Search for the cell housing the specified text and yield its [x, y] center coordinate. 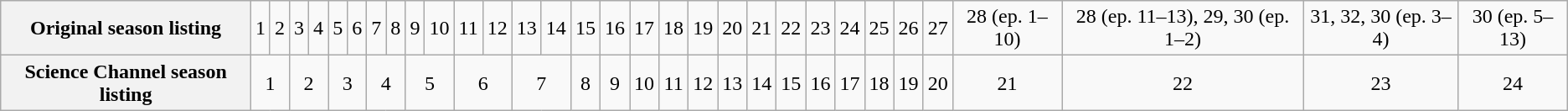
25 [879, 29]
27 [938, 29]
26 [908, 29]
31, 32, 30 (ep. 3–4) [1380, 29]
28 (ep. 11–13), 29, 30 (ep. 1–2) [1183, 29]
Original season listing [126, 29]
Science Channel season listing [126, 82]
28 (ep. 1–10) [1007, 29]
30 (ep. 5–13) [1513, 29]
